Pinpoint the cell where the given text exists, returning its (x, y) midpoint coordinate. 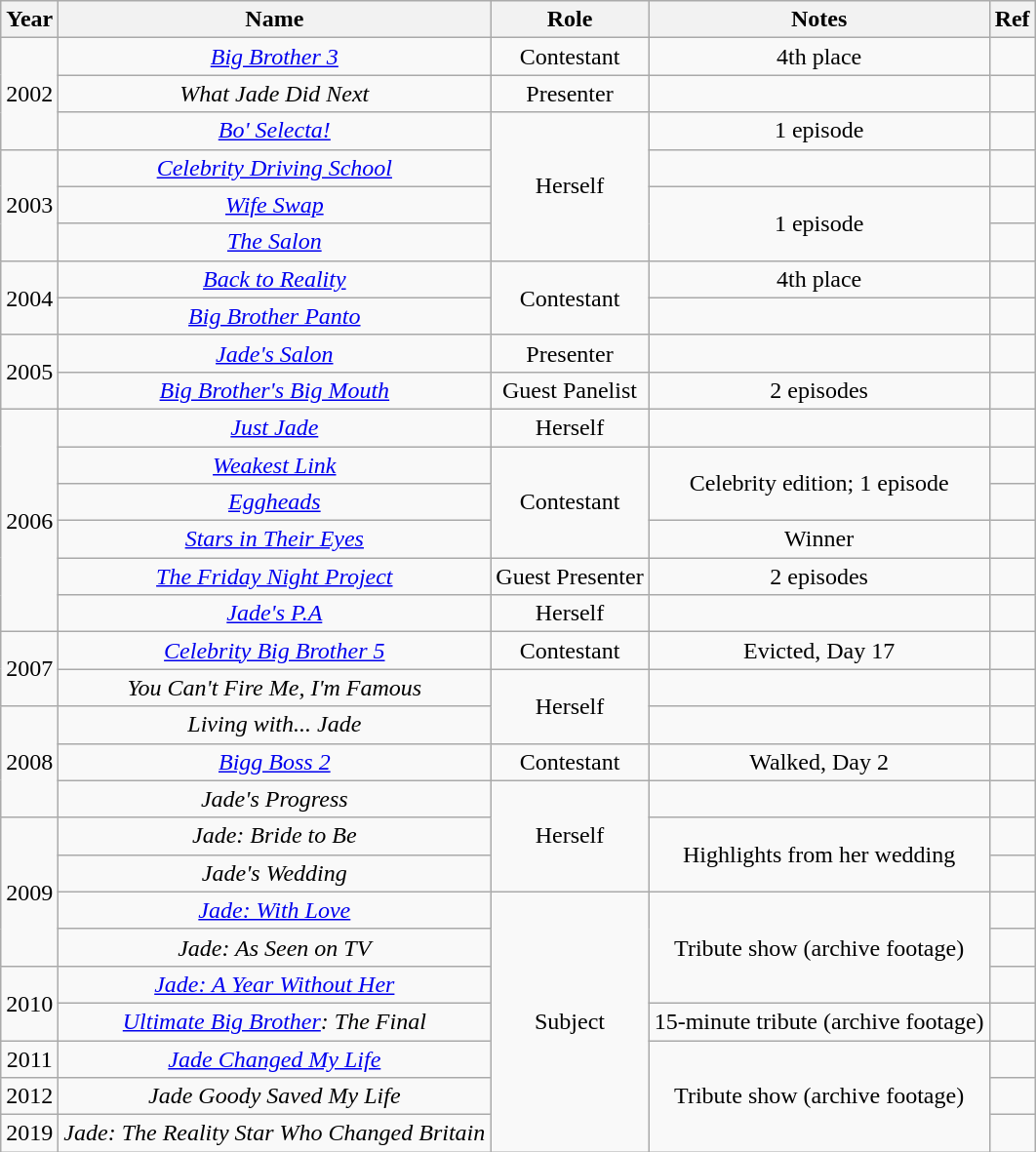
2010 (29, 1003)
2011 (29, 1058)
Highlights from her wedding (819, 854)
15-minute tribute (archive footage) (819, 1021)
2002 (29, 94)
Celebrity edition; 1 episode (819, 484)
Role (570, 20)
Evicted, Day 17 (819, 651)
2003 (29, 205)
Ref (1013, 20)
Subject (570, 1021)
Celebrity Big Brother 5 (275, 651)
Name (275, 20)
2019 (29, 1133)
Jade: As Seen on TV (275, 947)
Big Brother 3 (275, 57)
What Jade Did Next (275, 94)
2012 (29, 1096)
Walked, Day 2 (819, 762)
Jade Goody Saved My Life (275, 1096)
Guest Panelist (570, 390)
2005 (29, 372)
Jade's Wedding (275, 873)
Jade's P.A (275, 614)
Jade: Bride to Be (275, 836)
The Salon (275, 242)
Jade's Salon (275, 353)
Living with... Jade (275, 725)
Winner (819, 539)
Guest Presenter (570, 576)
Bo' Selecta! (275, 131)
The Friday Night Project (275, 576)
Eggheads (275, 502)
Back to Reality (275, 279)
Wife Swap (275, 205)
Year (29, 20)
Jade: A Year Without Her (275, 984)
Notes (819, 20)
Jade's Progress (275, 799)
Jade: With Love (275, 910)
Celebrity Driving School (275, 168)
Just Jade (275, 427)
Bigg Boss 2 (275, 762)
Big Brother's Big Mouth (275, 390)
Ultimate Big Brother: The Final (275, 1021)
2007 (29, 669)
You Can't Fire Me, I'm Famous (275, 688)
2004 (29, 298)
Stars in Their Eyes (275, 539)
2008 (29, 762)
2009 (29, 892)
2006 (29, 520)
Big Brother Panto (275, 316)
Jade: The Reality Star Who Changed Britain (275, 1133)
Weakest Link (275, 465)
Jade Changed My Life (275, 1058)
